Determine the (x, y) coordinate at the center of the cell enclosing the given text.  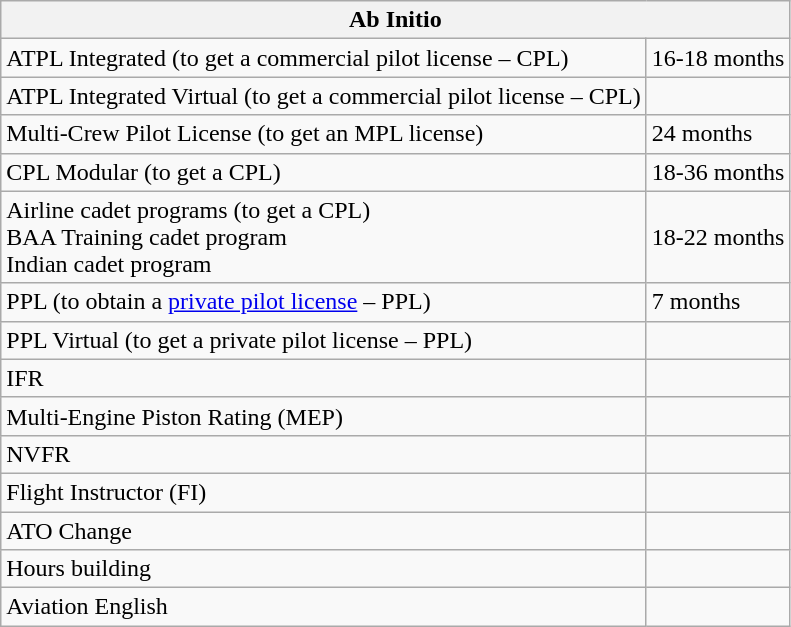
Multi-Crew Pilot License (to get an MPL license) (324, 134)
PPL (to obtain a private pilot license – PPL) (324, 302)
Aviation English (324, 607)
Airline cadet programs (to get a CPL)BAA Training cadet programIndian cadet program (324, 237)
CPL Modular (to get a CPL) (324, 172)
IFR (324, 378)
ATPL Integrated Virtual (to get a commercial pilot license – CPL) (324, 96)
24 months (718, 134)
Ab Initio (396, 20)
PPL Virtual (to get a private pilot license – PPL) (324, 340)
NVFR (324, 454)
Multi-Engine Piston Rating (MEP) (324, 416)
ATO Change (324, 531)
16-18 months (718, 58)
Hours building (324, 569)
18-22 months (718, 237)
7 months (718, 302)
ATPL Integrated (to get a commercial pilot license – CPL) (324, 58)
Flight Instructor (FI) (324, 492)
18-36 months (718, 172)
